Pinpoint the cell where the given text exists, returning its [x, y] midpoint coordinate. 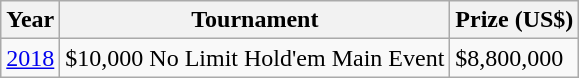
$10,000 No Limit Hold'em Main Event [255, 58]
$8,800,000 [514, 58]
Year [30, 20]
Tournament [255, 20]
Prize (US$) [514, 20]
2018 [30, 58]
